Identify which cell holds the provided text, then report its (x, y) central coordinate. 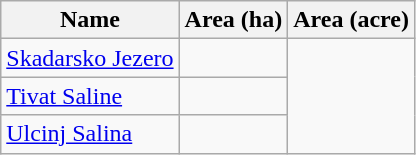
Tivat Saline (90, 96)
Area (acre) (352, 20)
Ulcinj Salina (90, 134)
Area (ha) (234, 20)
Skadarsko Jezero (90, 58)
Name (90, 20)
